Pinpoint the cell where the given text exists, returning its [x, y] midpoint coordinate. 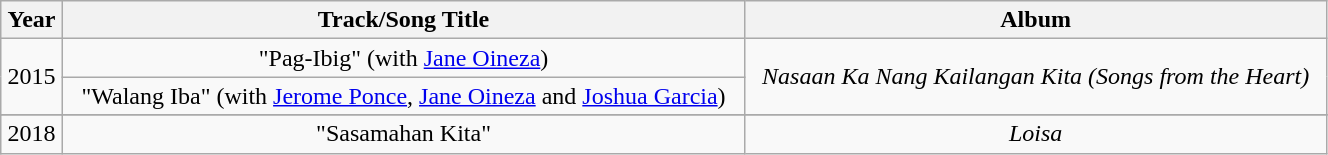
Track/Song Title [404, 20]
"Walang Iba" (with Jerome Ponce, Jane Oineza and Joshua Garcia) [404, 96]
"Sasamahan Kita" [404, 134]
Loisa [1036, 134]
Nasaan Ka Nang Kailangan Kita (Songs from the Heart) [1036, 77]
Album [1036, 20]
2018 [32, 134]
"Pag-Ibig" (with Jane Oineza) [404, 58]
2015 [32, 77]
Year [32, 20]
